Scan for the cell matching the given text and deliver its (X, Y) coordinate at center. 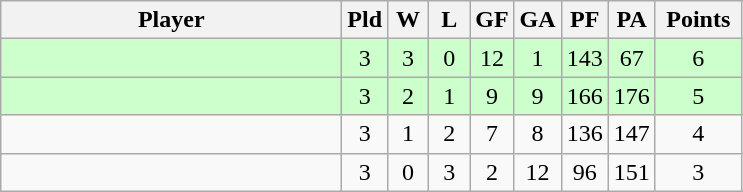
Player (172, 20)
136 (584, 134)
151 (632, 172)
PA (632, 20)
L (450, 20)
PF (584, 20)
8 (538, 134)
Pld (365, 20)
143 (584, 58)
GA (538, 20)
4 (698, 134)
67 (632, 58)
176 (632, 96)
7 (492, 134)
147 (632, 134)
W (408, 20)
5 (698, 96)
96 (584, 172)
Points (698, 20)
6 (698, 58)
166 (584, 96)
GF (492, 20)
